Find where the given text appears and provide that cell's center as [X, Y] coordinate. 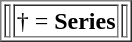
† = Series [66, 20]
